Pinpoint the cell where the given text exists, returning its (x, y) midpoint coordinate. 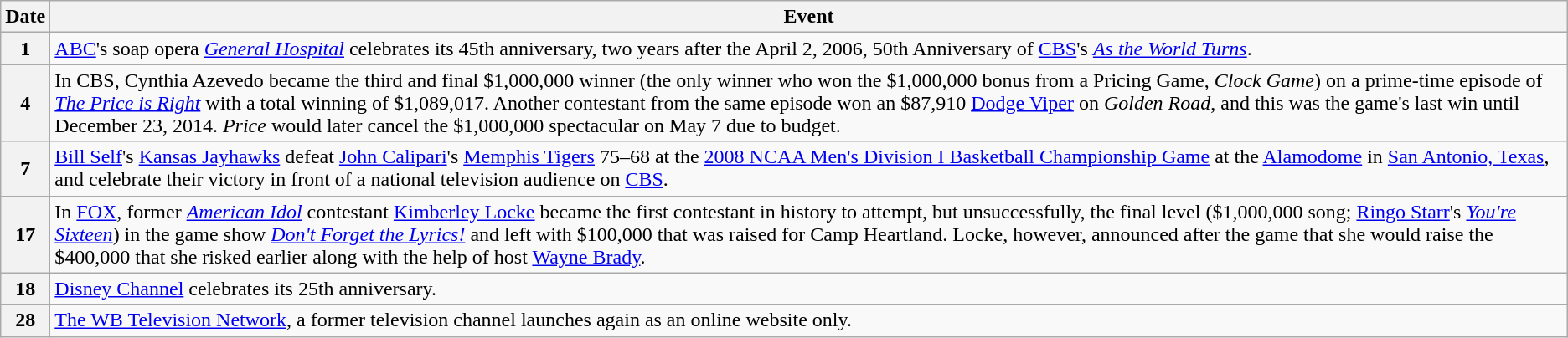
17 (25, 234)
28 (25, 320)
Disney Channel celebrates its 25th anniversary. (809, 289)
4 (25, 103)
1 (25, 49)
18 (25, 289)
The WB Television Network, a former television channel launches again as an online website only. (809, 320)
Date (25, 17)
Event (809, 17)
ABC's soap opera General Hospital celebrates its 45th anniversary, two years after the April 2, 2006, 50th Anniversary of CBS's As the World Turns. (809, 49)
7 (25, 169)
